Determine the [x, y] coordinate at the center of the cell enclosing the given text.  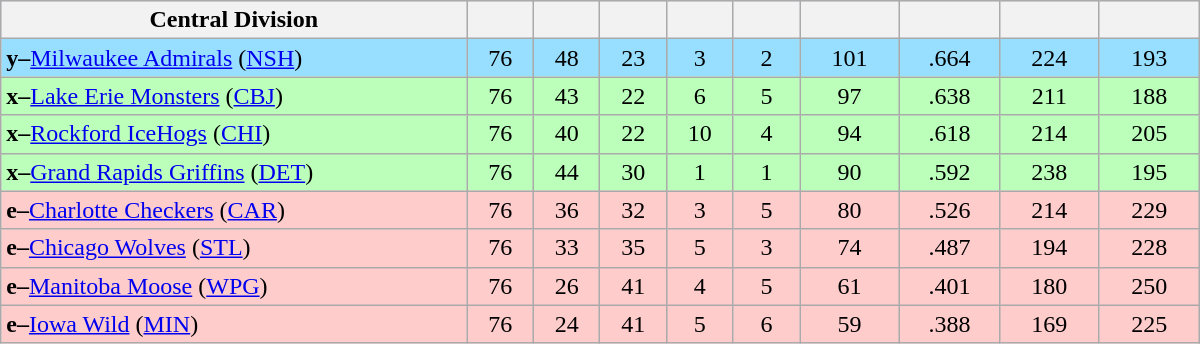
e–Iowa Wild (MIN) [234, 324]
x–Lake Erie Monsters (CBJ) [234, 96]
2 [766, 58]
40 [566, 134]
.401 [950, 286]
101 [850, 58]
.526 [950, 210]
.638 [950, 96]
194 [1049, 248]
90 [850, 172]
80 [850, 210]
33 [566, 248]
193 [1149, 58]
.664 [950, 58]
205 [1149, 134]
94 [850, 134]
y–Milwaukee Admirals (NSH) [234, 58]
x–Grand Rapids Griffins (DET) [234, 172]
.592 [950, 172]
e–Charlotte Checkers (CAR) [234, 210]
26 [566, 286]
10 [700, 134]
x–Rockford IceHogs (CHI) [234, 134]
23 [634, 58]
e–Chicago Wolves (STL) [234, 248]
224 [1049, 58]
.618 [950, 134]
211 [1049, 96]
229 [1149, 210]
30 [634, 172]
238 [1049, 172]
74 [850, 248]
44 [566, 172]
180 [1049, 286]
e–Manitoba Moose (WPG) [234, 286]
188 [1149, 96]
32 [634, 210]
97 [850, 96]
169 [1049, 324]
43 [566, 96]
48 [566, 58]
36 [566, 210]
228 [1149, 248]
.388 [950, 324]
250 [1149, 286]
Central Division [234, 20]
.487 [950, 248]
195 [1149, 172]
24 [566, 324]
225 [1149, 324]
35 [634, 248]
61 [850, 286]
59 [850, 324]
